Detect which cell encompasses the target text, then output its (X, Y) center coordinate. 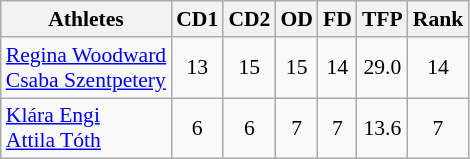
CD1 (197, 19)
Rank (438, 19)
OD (296, 19)
13.6 (382, 128)
FD (338, 19)
Athletes (86, 19)
TFP (382, 19)
CD2 (249, 19)
29.0 (382, 68)
Klára EngiAttila Tóth (86, 128)
13 (197, 68)
Regina WoodwardCsaba Szentpetery (86, 68)
